Pinpoint the cell where the given text exists, returning its [x, y] midpoint coordinate. 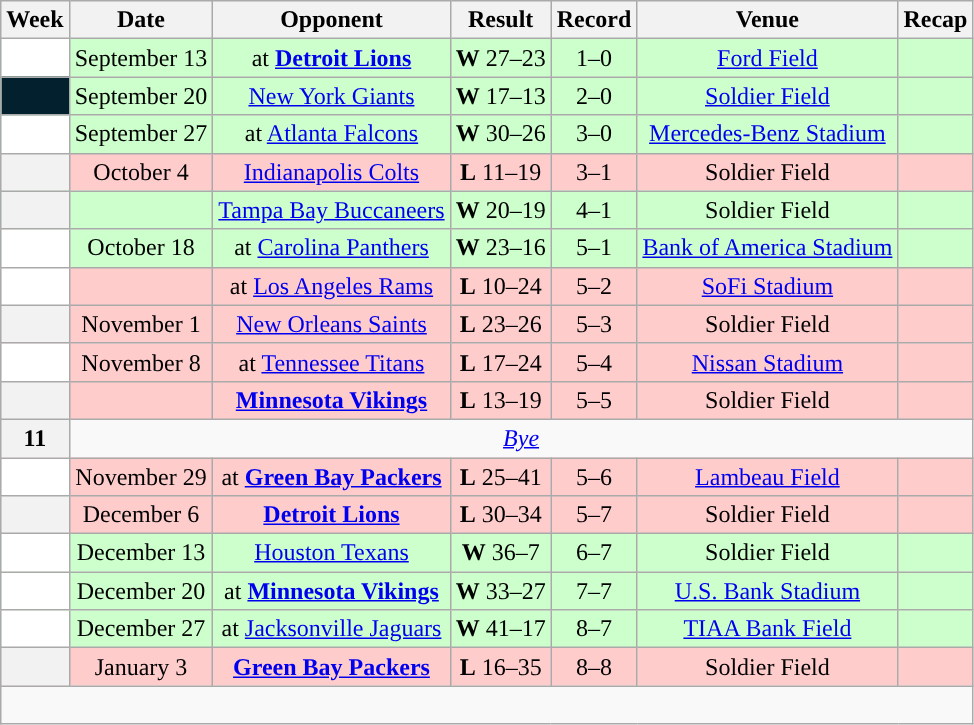
8–7 [594, 629]
Bye [521, 438]
5–5 [594, 400]
New York Giants [332, 96]
December 13 [141, 553]
Indianapolis Colts [332, 172]
L 23–26 [500, 324]
Detroit Lions [332, 515]
Nissan Stadium [768, 362]
W 20–19 [500, 210]
5–2 [594, 286]
Mercedes-Benz Stadium [768, 134]
U.S. Bank Stadium [768, 591]
November 1 [141, 324]
TIAA Bank Field [768, 629]
2–0 [594, 96]
Recap [936, 20]
Bank of America Stadium [768, 248]
8–8 [594, 667]
W 30–26 [500, 134]
W 27–23 [500, 58]
Record [594, 20]
W 23–16 [500, 248]
L 17–24 [500, 362]
Tampa Bay Buccaneers [332, 210]
L 13–19 [500, 400]
L 11–19 [500, 172]
Houston Texans [332, 553]
L 25–41 [500, 477]
W 17–13 [500, 96]
November 8 [141, 362]
at Los Angeles Rams [332, 286]
at Carolina Panthers [332, 248]
January 3 [141, 667]
Result [500, 20]
at Jacksonville Jaguars [332, 629]
New Orleans Saints [332, 324]
1–0 [594, 58]
December 6 [141, 515]
Opponent [332, 20]
W 36–7 [500, 553]
5–6 [594, 477]
at Minnesota Vikings [332, 591]
September 20 [141, 96]
December 20 [141, 591]
7–7 [594, 591]
L 16–35 [500, 667]
W 41–17 [500, 629]
Green Bay Packers [332, 667]
Venue [768, 20]
at Green Bay Packers [332, 477]
Lambeau Field [768, 477]
SoFi Stadium [768, 286]
Week [35, 20]
4–1 [594, 210]
5–7 [594, 515]
November 29 [141, 477]
5–4 [594, 362]
5–3 [594, 324]
3–1 [594, 172]
Date [141, 20]
6–7 [594, 553]
L 10–24 [500, 286]
Ford Field [768, 58]
December 27 [141, 629]
at Tennessee Titans [332, 362]
Minnesota Vikings [332, 400]
September 27 [141, 134]
October 18 [141, 248]
11 [35, 438]
October 4 [141, 172]
at Detroit Lions [332, 58]
W 33–27 [500, 591]
3–0 [594, 134]
5–1 [594, 248]
L 30–34 [500, 515]
September 13 [141, 58]
at Atlanta Falcons [332, 134]
